Extract the (X, Y) coordinate from the center of the cell holding the provided text.  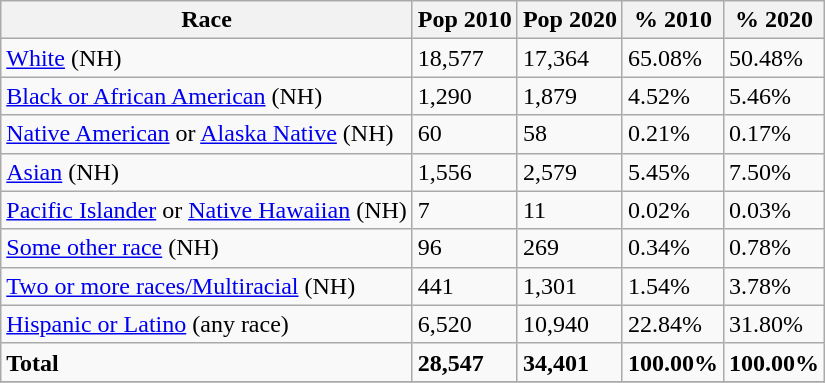
Asian (NH) (207, 172)
7.50% (774, 172)
11 (570, 210)
17,364 (570, 58)
441 (464, 286)
2,579 (570, 172)
0.02% (672, 210)
% 2020 (774, 20)
Hispanic or Latino (any race) (207, 324)
58 (570, 134)
Two or more races/Multiracial (NH) (207, 286)
Race (207, 20)
0.17% (774, 134)
0.78% (774, 248)
22.84% (672, 324)
269 (570, 248)
Black or African American (NH) (207, 96)
7 (464, 210)
60 (464, 134)
34,401 (570, 362)
0.03% (774, 210)
1,290 (464, 96)
31.80% (774, 324)
18,577 (464, 58)
4.52% (672, 96)
0.34% (672, 248)
5.45% (672, 172)
1.54% (672, 286)
6,520 (464, 324)
5.46% (774, 96)
10,940 (570, 324)
65.08% (672, 58)
1,879 (570, 96)
Some other race (NH) (207, 248)
96 (464, 248)
Pacific Islander or Native Hawaiian (NH) (207, 210)
% 2010 (672, 20)
White (NH) (207, 58)
0.21% (672, 134)
Pop 2020 (570, 20)
Pop 2010 (464, 20)
50.48% (774, 58)
Total (207, 362)
1,556 (464, 172)
Native American or Alaska Native (NH) (207, 134)
3.78% (774, 286)
28,547 (464, 362)
1,301 (570, 286)
